Detect which cell encompasses the target text, then output its [X, Y] center coordinate. 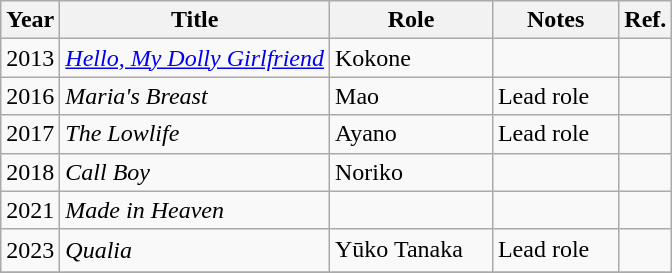
The Lowlife [195, 134]
Title [195, 20]
Mao [412, 96]
Kokone [412, 58]
Yūko Tanaka [412, 250]
Made in Heaven [195, 210]
Noriko [412, 172]
Maria's Breast [195, 96]
Qualia [195, 250]
2021 [30, 210]
Notes [555, 20]
Ayano [412, 134]
Role [412, 20]
Ref. [646, 20]
Year [30, 20]
2013 [30, 58]
Call Boy [195, 172]
2018 [30, 172]
Hello, My Dolly Girlfriend [195, 58]
2016 [30, 96]
2023 [30, 250]
2017 [30, 134]
